Output the [X, Y] coordinate of the center of the cell containing the given text.  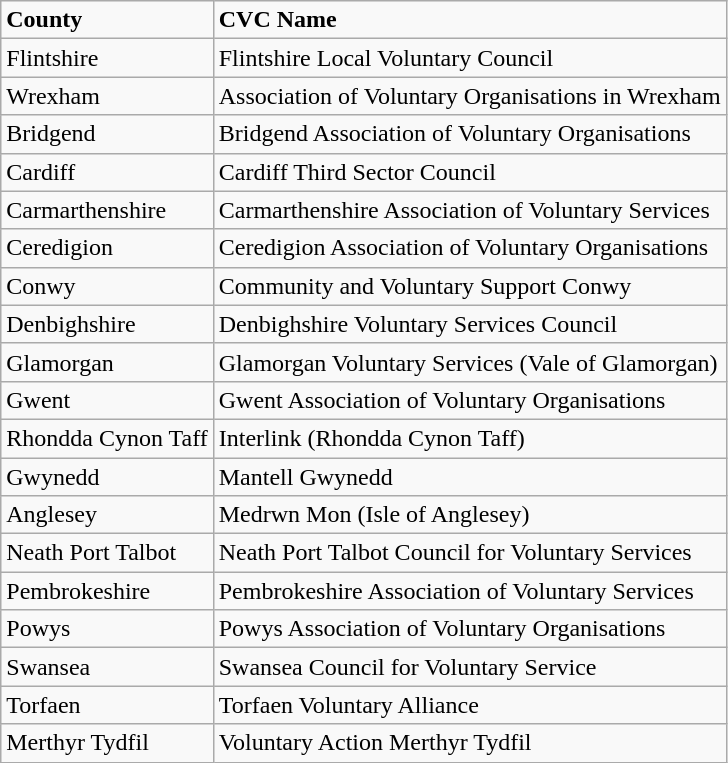
Association of Voluntary Organisations in Wrexham [470, 96]
Torfaen [107, 705]
Merthyr Tydfil [107, 743]
Interlink (Rhondda Cynon Taff) [470, 438]
Flintshire Local Voluntary Council [470, 58]
Rhondda Cynon Taff [107, 438]
Neath Port Talbot [107, 553]
Torfaen Voluntary Alliance [470, 705]
Anglesey [107, 515]
Powys [107, 629]
Gwent Association of Voluntary Organisations [470, 400]
County [107, 20]
Voluntary Action Merthyr Tydfil [470, 743]
Denbighshire [107, 324]
Cardiff Third Sector Council [470, 172]
Ceredigion Association of Voluntary Organisations [470, 248]
Powys Association of Voluntary Organisations [470, 629]
CVC Name [470, 20]
Neath Port Talbot Council for Voluntary Services [470, 553]
Carmarthenshire Association of Voluntary Services [470, 210]
Mantell Gwynedd [470, 477]
Glamorgan [107, 362]
Gwynedd [107, 477]
Denbighshire Voluntary Services Council [470, 324]
Ceredigion [107, 248]
Swansea [107, 667]
Pembrokeshire Association of Voluntary Services [470, 591]
Flintshire [107, 58]
Cardiff [107, 172]
Wrexham [107, 96]
Conwy [107, 286]
Glamorgan Voluntary Services (Vale of Glamorgan) [470, 362]
Community and Voluntary Support Conwy [470, 286]
Gwent [107, 400]
Swansea Council for Voluntary Service [470, 667]
Medrwn Mon (Isle of Anglesey) [470, 515]
Carmarthenshire [107, 210]
Bridgend [107, 134]
Bridgend Association of Voluntary Organisations [470, 134]
Pembrokeshire [107, 591]
